Search for the cell housing the specified text and yield its [x, y] center coordinate. 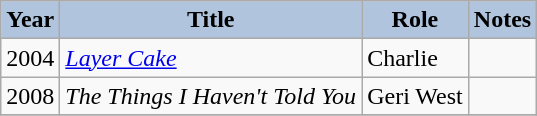
Layer Cake [211, 58]
2004 [30, 58]
Role [416, 20]
Title [211, 20]
Geri West [416, 96]
2008 [30, 96]
The Things I Haven't Told You [211, 96]
Charlie [416, 58]
Notes [502, 20]
Year [30, 20]
